Return the [x, y] coordinate for the center point of the cell that contains the specified text.  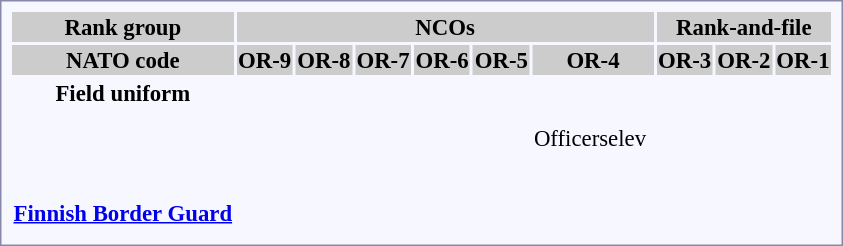
NATO code [123, 60]
OR-7 [383, 60]
OR-8 [324, 60]
Field uniform [123, 93]
OR-6 [442, 60]
Rank group [123, 27]
OR-5 [501, 60]
Finnish Border Guard [123, 213]
OR-2 [744, 60]
OR-4 [592, 60]
Officerselev [590, 138]
OR-9 [265, 60]
NCOs [446, 27]
OR-3 [685, 60]
OR-1 [803, 60]
Rank-and-file [744, 27]
